Search for the cell housing the specified text and yield its [x, y] center coordinate. 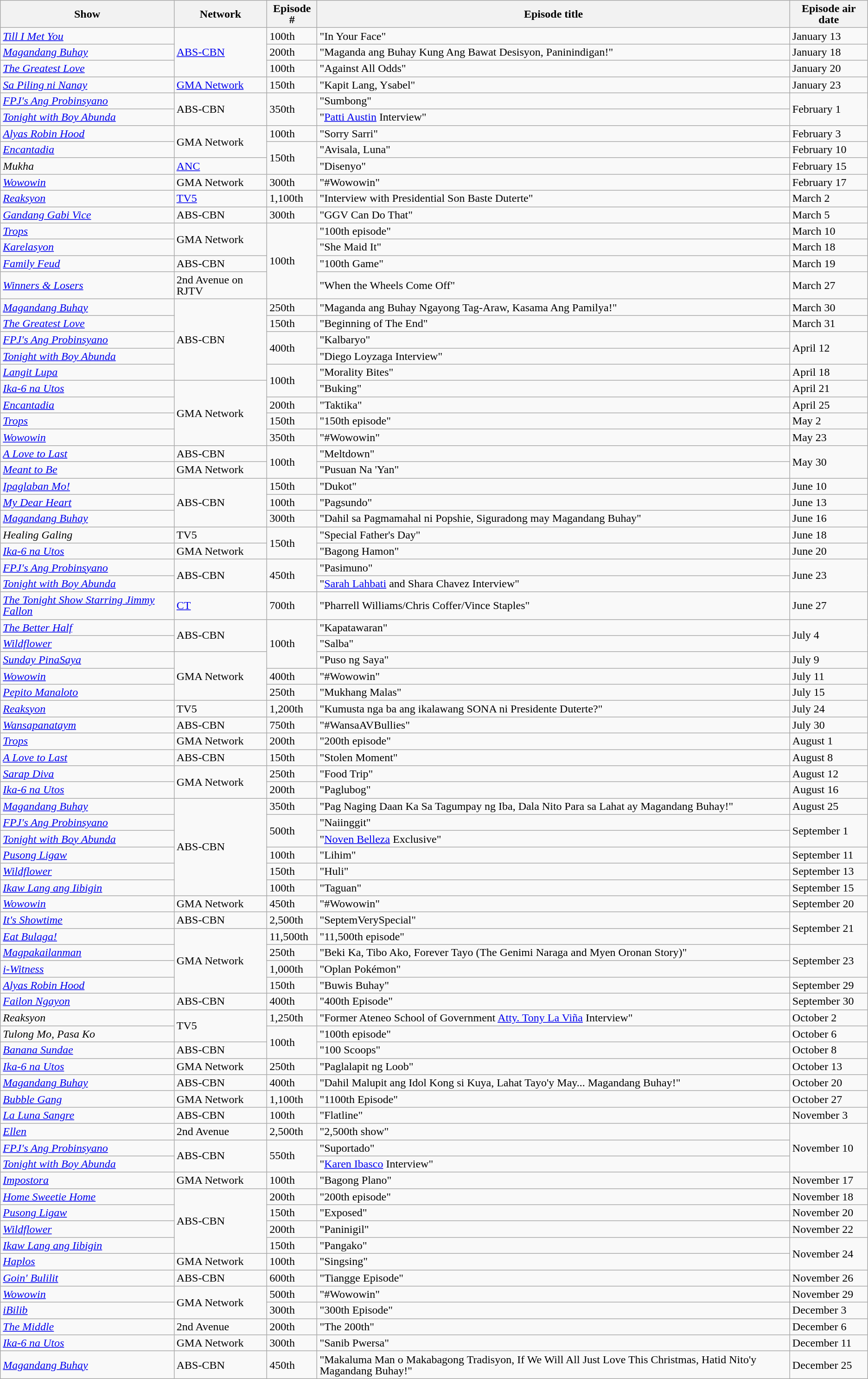
"Kapatawaran" [554, 627]
March 5 [829, 215]
November 26 [829, 1278]
"Former Ateneo School of Government Atty. Tony La Viña Interview" [554, 1018]
April 25 [829, 404]
Mukha [87, 166]
Magpakailanman [87, 953]
600th [292, 1278]
My Dear Heart [87, 503]
"11,500th episode" [554, 936]
750th [292, 725]
"Naiinggit" [554, 823]
"Dahil sa Pagmamahal ni Popshie, Siguradong may Magandang Buhay" [554, 519]
July 30 [829, 725]
iBilib [87, 1311]
"Bagong Hamon" [554, 551]
Bubble Gang [87, 1099]
Network [221, 14]
"When the Wheels Come Off" [554, 286]
"150th episode" [554, 421]
November 22 [829, 1229]
March 18 [829, 248]
"Paglubog" [554, 790]
Show [87, 14]
CT [221, 606]
"Exposed" [554, 1212]
"Puso ng Saya" [554, 660]
"Taktika" [554, 404]
"Mukhang Malas" [554, 692]
January 20 [829, 69]
Failon Ngayon [87, 1001]
December 3 [829, 1311]
February 17 [829, 182]
"Flatline" [554, 1115]
"Against All Odds" [554, 69]
"Sumbong" [554, 101]
December 6 [829, 1327]
"Suportado" [554, 1148]
September 13 [829, 871]
"Meltdown" [554, 454]
July 9 [829, 660]
December 25 [829, 1365]
"Pangako" [554, 1245]
"Morality Bites" [554, 372]
November 20 [829, 1212]
La Luna Sangre [87, 1115]
October 13 [829, 1067]
The Tonight Show Starring Jimmy Fallon [87, 606]
"100 Scoops" [554, 1050]
"Maganda ang Buhay Ngayong Tag-Araw, Kasama Ang Pamilya!" [554, 307]
October 8 [829, 1050]
"In Your Face" [554, 36]
June 10 [829, 486]
September 11 [829, 855]
"Pagsundo" [554, 503]
"400th Episode" [554, 1001]
"1100th Episode" [554, 1099]
"Dahil Malupit ang Idol Kong si Kuya, Lahat Tayo'y May... Magandang Buhay!" [554, 1083]
September 21 [829, 928]
"Taguan" [554, 888]
Wansapanataym [87, 725]
"Pharrell Williams/Chris Coffer/Vince Staples" [554, 606]
November 17 [829, 1180]
Sa Piling ni Nanay [87, 84]
"Paninigil" [554, 1229]
May 23 [829, 437]
"Huli" [554, 871]
1,250th [292, 1018]
"Kumusta nga ba ang ikalawang SONA ni Presidente Duterte?" [554, 709]
2nd Avenue on RJTV [221, 286]
"100th Game" [554, 263]
"Food Trip" [554, 774]
Haplos [87, 1262]
Healing Galing [87, 535]
"Stolen Moment" [554, 758]
Langit Lupa [87, 372]
November 3 [829, 1115]
The Better Half [87, 627]
March 27 [829, 286]
The Middle [87, 1327]
Banana Sundae [87, 1050]
"The 200th" [554, 1327]
"Buwis Buhay" [554, 985]
October 2 [829, 1018]
"Sarah Lahbati and Shara Chavez Interview" [554, 584]
August 12 [829, 774]
i-Witness [87, 969]
September 29 [829, 985]
Sunday PinaSaya [87, 660]
October 20 [829, 1083]
May 2 [829, 421]
September 1 [829, 831]
May 30 [829, 462]
"Sorry Sarri" [554, 134]
February 1 [829, 109]
September 20 [829, 904]
June 27 [829, 606]
January 13 [829, 36]
March 10 [829, 231]
July 4 [829, 635]
"Singsing" [554, 1262]
Episode air date [829, 14]
June 16 [829, 519]
"Dukot" [554, 486]
Meant to Be [87, 469]
September 30 [829, 1001]
Goin' Bulilit [87, 1278]
October 6 [829, 1034]
"300th Episode" [554, 1311]
"Maganda ang Buhay Kung Ang Bawat Desisyon, Paninindigan!" [554, 52]
"Pusuan Na 'Yan" [554, 469]
July 15 [829, 692]
June 13 [829, 503]
February 15 [829, 166]
550th [292, 1156]
"Salba" [554, 644]
"Bagong Plano" [554, 1180]
August 8 [829, 758]
"Noven Belleza Exclusive" [554, 839]
Tulong Mo, Pasa Ko [87, 1034]
"Lihim" [554, 855]
December 11 [829, 1343]
"Sanib Pwersa" [554, 1343]
June 23 [829, 576]
"Disenyo" [554, 166]
"Special Father's Day" [554, 535]
"Kalbaryo" [554, 340]
Gandang Gabi Vice [87, 215]
It's Showtime [87, 920]
"Kapit Lang, Ysabel" [554, 84]
"SeptemVerySpecial" [554, 920]
"Tiangge Episode" [554, 1278]
Till I Met You [87, 36]
Ipaglaban Mo! [87, 486]
Sarap Diva [87, 774]
April 12 [829, 348]
January 23 [829, 84]
November 10 [829, 1148]
April 21 [829, 389]
ANC [221, 166]
October 27 [829, 1099]
"Beki Ka, Tibo Ako, Forever Tayo (The Genimi Naraga and Myen Oronan Story)" [554, 953]
June 18 [829, 535]
11,500th [292, 936]
September 23 [829, 961]
"She Maid It" [554, 248]
September 15 [829, 888]
November 29 [829, 1294]
March 19 [829, 263]
700th [292, 606]
"Oplan Pokémon" [554, 969]
"Buking" [554, 389]
Episode # [292, 14]
Ellen [87, 1132]
"GGV Can Do That" [554, 215]
Karelasyon [87, 248]
June 20 [829, 551]
"2,500th show" [554, 1132]
"Paglalapit ng Loob" [554, 1067]
Home Sweetie Home [87, 1197]
Winners & Losers [87, 286]
Family Feud [87, 263]
November 18 [829, 1197]
March 31 [829, 324]
Impostora [87, 1180]
"Patti Austin Interview" [554, 117]
January 18 [829, 52]
Pepito Manaloto [87, 692]
August 1 [829, 741]
July 11 [829, 676]
1,200th [292, 709]
November 24 [829, 1253]
"Pasimuno" [554, 568]
"Diego Loyzaga Interview" [554, 356]
February 3 [829, 134]
Episode title [554, 14]
March 2 [829, 199]
1,000th [292, 969]
August 16 [829, 790]
"Karen Ibasco Interview" [554, 1164]
"Makaluma Man o Makabagong Tradisyon, If We Will All Just Love This Christmas, Hatid Nito'y Magandang Buhay!" [554, 1365]
August 25 [829, 806]
"Beginning of The End" [554, 324]
March 30 [829, 307]
"Avisala, Luna" [554, 149]
"Interview with Presidential Son Baste Duterte" [554, 199]
February 10 [829, 149]
"#WansaAVBullies" [554, 725]
April 18 [829, 372]
July 24 [829, 709]
"Pag Naging Daan Ka Sa Tagumpay ng Iba, Dala Nito Para sa Lahat ay Magandang Buhay!" [554, 806]
Eat Bulaga! [87, 936]
